Return [X, Y] of the center of cell containing provided text 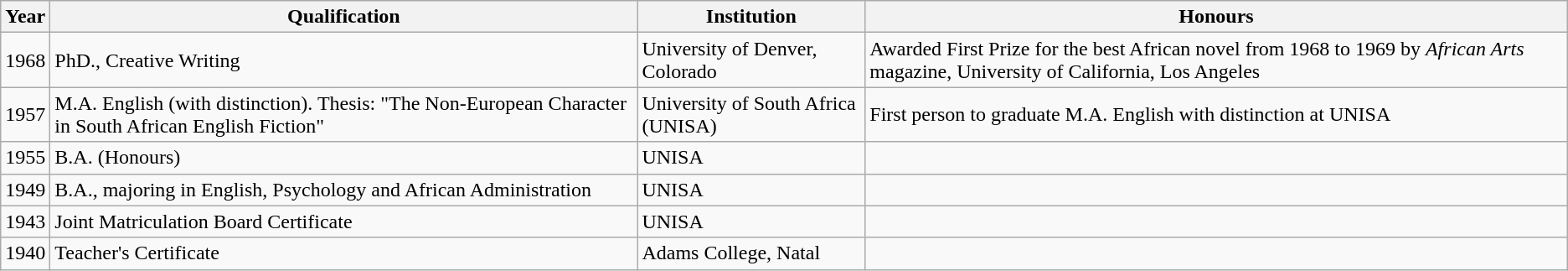
Adams College, Natal [751, 253]
First person to graduate M.A. English with distinction at UNISA [1216, 114]
1955 [25, 158]
University of Denver, Colorado [751, 60]
1957 [25, 114]
1943 [25, 221]
PhD., Creative Writing [343, 60]
University of South Africa (UNISA) [751, 114]
Honours [1216, 17]
Institution [751, 17]
1968 [25, 60]
Awarded First Prize for the best African novel from 1968 to 1969 by African Arts magazine, University of California, Los Angeles [1216, 60]
1949 [25, 190]
Year [25, 17]
M.A. English (with distinction). Thesis: "The Non-European Character in South African English Fiction" [343, 114]
1940 [25, 253]
B.A., majoring in English, Psychology and African Administration [343, 190]
Qualification [343, 17]
Teacher's Certificate [343, 253]
Joint Matriculation Board Certificate [343, 221]
B.A. (Honours) [343, 158]
